Extract the [X, Y] coordinate from the center of the cell holding the provided text.  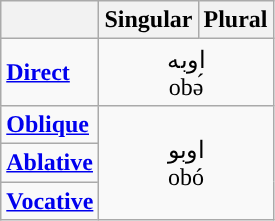
Direct [50, 72]
Ablative [50, 162]
اوبهobә́ [186, 72]
Vocative [50, 201]
Singular [148, 20]
Oblique [50, 124]
اوبوobó [186, 162]
Plural [236, 20]
